For the text-containing cell, return its midpoint in [X, Y] coordinate format. 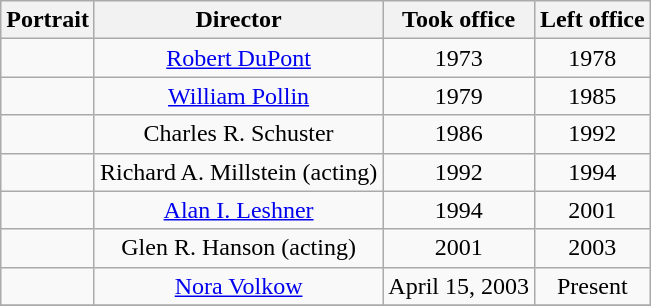
Took office [459, 20]
Present [593, 286]
Left office [593, 20]
Director [238, 20]
Richard A. Millstein (acting) [238, 172]
Alan I. Leshner [238, 210]
Robert DuPont [238, 58]
William Pollin [238, 96]
1985 [593, 96]
Portrait [48, 20]
Glen R. Hanson (acting) [238, 248]
1986 [459, 134]
Charles R. Schuster [238, 134]
1978 [593, 58]
1973 [459, 58]
1979 [459, 96]
Nora Volkow [238, 286]
2003 [593, 248]
April 15, 2003 [459, 286]
